Locate the cell with the specified text and output its (x, y) center coordinate. 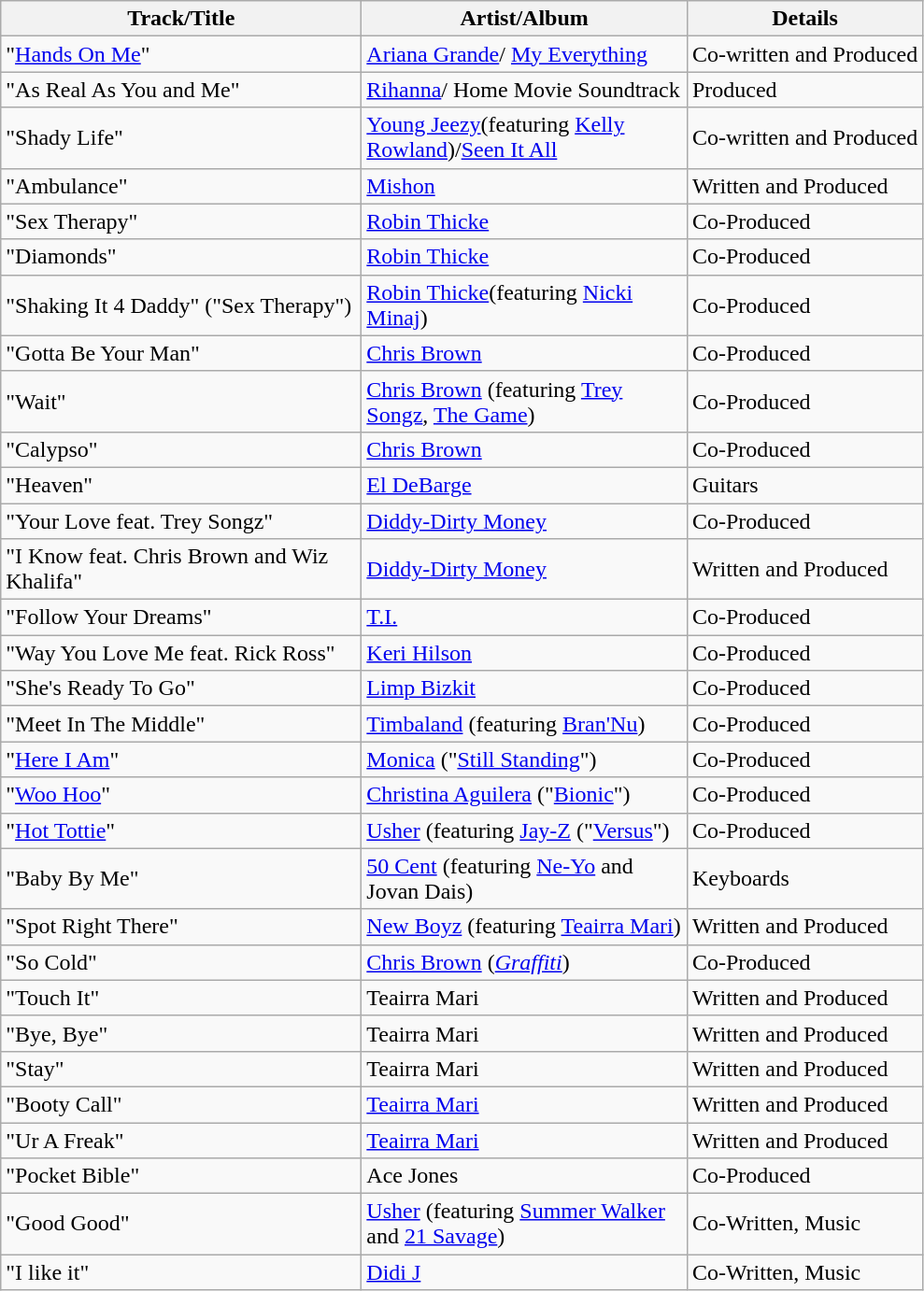
"Sex Therapy" (181, 221)
"Shaking It 4 Daddy" ("Sex Therapy") (181, 305)
"Touch It" (181, 998)
"Booty Call" (181, 1104)
"Follow Your Dreams" (181, 617)
"Hands On Me" (181, 54)
Guitars (804, 485)
"Diamonds" (181, 257)
Keri Hilson (525, 653)
"Gotta Be Your Man" (181, 353)
T.I. (525, 617)
Produced (804, 90)
"Woo Hoo" (181, 795)
Usher (featuring Summer Walker and 21 Savage) (525, 1224)
Details (804, 19)
"Heaven" (181, 485)
"So Cold" (181, 962)
Track/Title (181, 19)
New Boyz (featuring Teairra Mari) (525, 927)
"Spot Right There" (181, 927)
"As Real As You and Me" (181, 90)
Robin Thicke(featuring Nicki Minaj) (525, 305)
"Here I Am" (181, 759)
El DeBarge (525, 485)
"Calypso" (181, 449)
"Baby By Me" (181, 878)
Didi J (525, 1272)
50 Cent (featuring Ne-Yo and Jovan Dais) (525, 878)
"Ur A Freak" (181, 1141)
Ace Jones (525, 1176)
"Your Love feat. Trey Songz" (181, 520)
Ariana Grande/ My Everything (525, 54)
Young Jeezy(featuring Kelly Rowland)/Seen It All (525, 138)
"Shady Life" (181, 138)
"Good Good" (181, 1224)
"Hot Tottie" (181, 830)
Rihanna/ Home Movie Soundtrack (525, 90)
Chris Brown (Graffiti) (525, 962)
Keyboards (804, 878)
"She's Ready To Go" (181, 688)
"Meet In The Middle" (181, 724)
"I like it" (181, 1272)
Mishon (525, 186)
"Stay" (181, 1069)
"Pocket Bible" (181, 1176)
"Way You Love Me feat. Rick Ross" (181, 653)
"Wait" (181, 402)
Artist/Album (525, 19)
Christina Aguilera ("Bionic") (525, 795)
"I Know feat. Chris Brown and Wiz Khalifa" (181, 570)
"Ambulance" (181, 186)
Usher (featuring Jay-Z ("Versus") (525, 830)
Monica ("Still Standing") (525, 759)
Timbaland (featuring Bran'Nu) (525, 724)
Chris Brown (featuring Trey Songz, The Game) (525, 402)
Limp Bizkit (525, 688)
"Bye, Bye" (181, 1033)
